Output the (X, Y) coordinate of the center of the cell containing the given text.  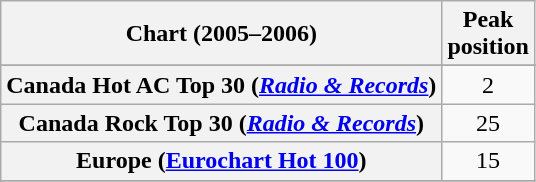
15 (488, 161)
25 (488, 123)
Canada Hot AC Top 30 (Radio & Records) (222, 85)
2 (488, 85)
Peakposition (488, 34)
Canada Rock Top 30 (Radio & Records) (222, 123)
Chart (2005–2006) (222, 34)
Europe (Eurochart Hot 100) (222, 161)
